Find where the given text appears and provide that cell's center as (X, Y) coordinate. 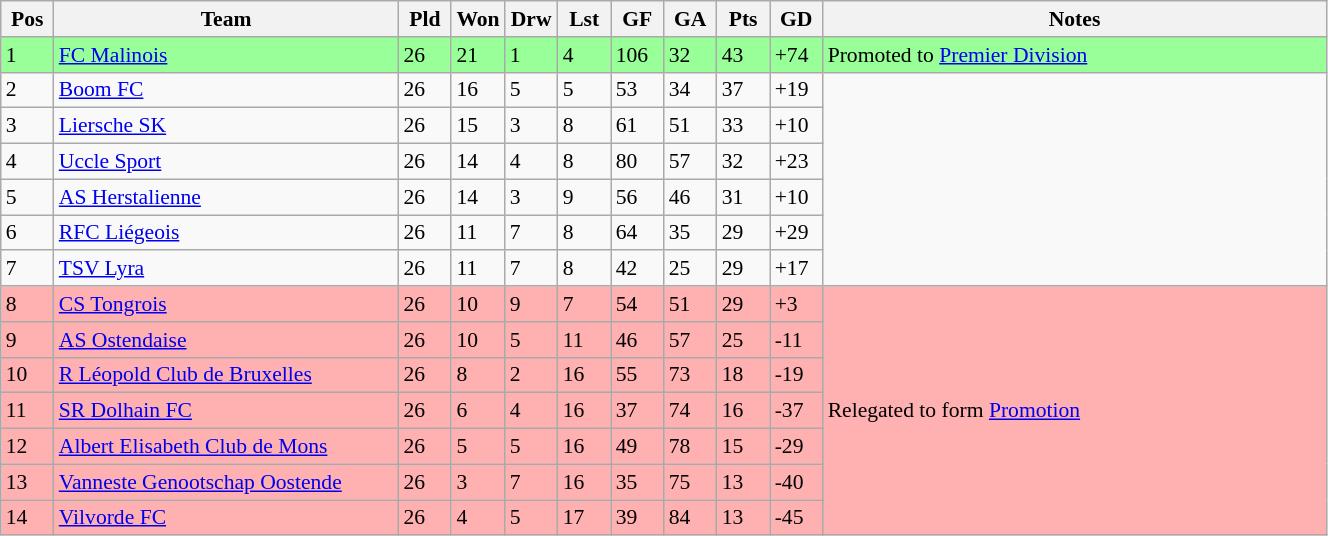
84 (690, 518)
+19 (796, 90)
Lst (584, 19)
31 (744, 197)
-40 (796, 482)
Pos (28, 19)
75 (690, 482)
61 (638, 126)
-11 (796, 340)
TSV Lyra (226, 269)
R Léopold Club de Bruxelles (226, 375)
Uccle Sport (226, 162)
-45 (796, 518)
-29 (796, 447)
Boom FC (226, 90)
Vanneste Genootschap Oostende (226, 482)
17 (584, 518)
49 (638, 447)
+74 (796, 55)
AS Herstalienne (226, 197)
-37 (796, 411)
+23 (796, 162)
-19 (796, 375)
Relegated to form Promotion (1075, 410)
Drw (532, 19)
21 (478, 55)
AS Ostendaise (226, 340)
GA (690, 19)
12 (28, 447)
SR Dolhain FC (226, 411)
106 (638, 55)
42 (638, 269)
73 (690, 375)
+29 (796, 233)
Albert Elisabeth Club de Mons (226, 447)
Team (226, 19)
Promoted to Premier Division (1075, 55)
GD (796, 19)
+3 (796, 304)
Won (478, 19)
FC Malinois (226, 55)
53 (638, 90)
Pld (424, 19)
RFC Liégeois (226, 233)
Notes (1075, 19)
Pts (744, 19)
80 (638, 162)
GF (638, 19)
78 (690, 447)
43 (744, 55)
34 (690, 90)
64 (638, 233)
18 (744, 375)
55 (638, 375)
74 (690, 411)
33 (744, 126)
Vilvorde FC (226, 518)
Liersche SK (226, 126)
54 (638, 304)
CS Tongrois (226, 304)
+17 (796, 269)
39 (638, 518)
56 (638, 197)
